Extract the [x, y] coordinate from the center of the cell holding the provided text.  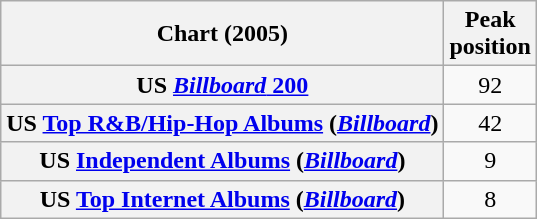
92 [490, 85]
US Top Internet Albums (Billboard) [222, 199]
8 [490, 199]
US Billboard 200 [222, 85]
42 [490, 123]
Chart (2005) [222, 34]
9 [490, 161]
US Independent Albums (Billboard) [222, 161]
Peak position [490, 34]
US Top R&B/Hip-Hop Albums (Billboard) [222, 123]
